Search for the cell housing the specified text and yield its [X, Y] center coordinate. 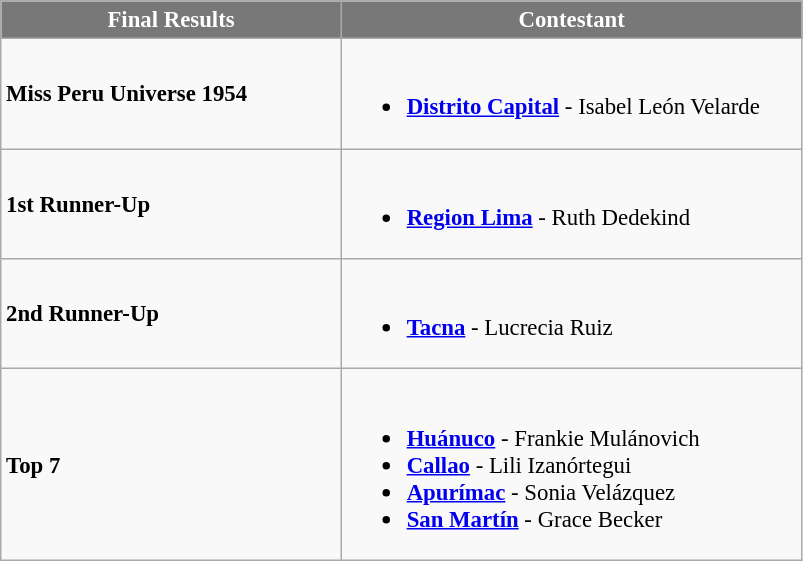
Tacna - Lucrecia Ruiz [572, 314]
1st Runner-Up [172, 204]
Final Results [172, 20]
Top 7 [172, 464]
Huánuco - Frankie Mulánovich Callao - Lili Izanórtegui Apurímac - Sonia Velázquez San Martín - Grace Becker [572, 464]
Distrito Capital - Isabel León Velarde [572, 94]
Contestant [572, 20]
Miss Peru Universe 1954 [172, 94]
2nd Runner-Up [172, 314]
Region Lima - Ruth Dedekind [572, 204]
